Search for the cell housing the specified text and yield its [X, Y] center coordinate. 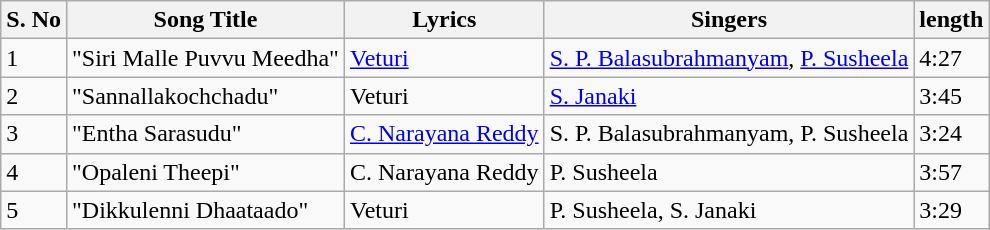
3 [34, 134]
P. Susheela, S. Janaki [729, 210]
length [952, 20]
4 [34, 172]
Song Title [205, 20]
3:45 [952, 96]
S. Janaki [729, 96]
"Sannallakochchadu" [205, 96]
"Siri Malle Puvvu Meedha" [205, 58]
"Opaleni Theepi" [205, 172]
5 [34, 210]
Singers [729, 20]
1 [34, 58]
"Dikkulenni Dhaataado" [205, 210]
P. Susheela [729, 172]
"Entha Sarasudu" [205, 134]
4:27 [952, 58]
2 [34, 96]
S. No [34, 20]
3:57 [952, 172]
3:29 [952, 210]
3:24 [952, 134]
Lyrics [444, 20]
